Find where the given text appears and provide that cell's center as [x, y] coordinate. 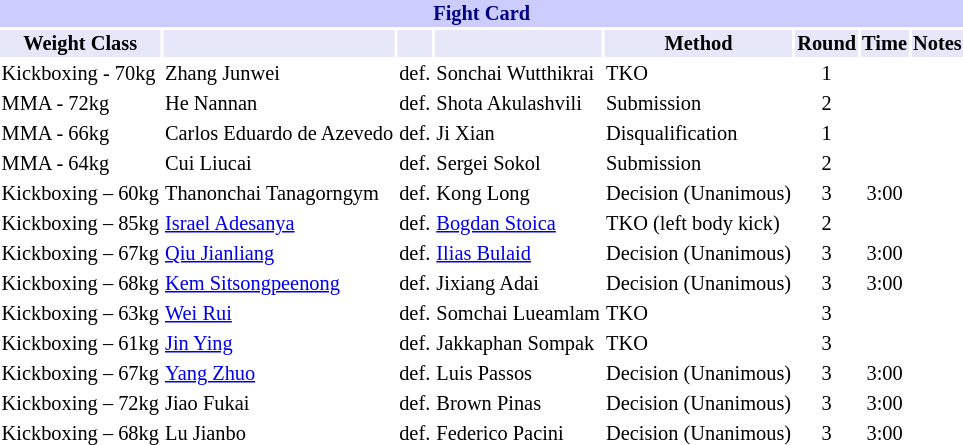
Jakkaphan Sompak [518, 344]
Kickboxing – 60kg [80, 194]
Time [885, 44]
Brown Pinas [518, 404]
Cui Liucai [278, 164]
Kickboxing - 70kg [80, 74]
MMA - 64kg [80, 164]
Ji Xian [518, 134]
Method [698, 44]
Round [827, 44]
Qiu Jianliang [278, 254]
Ilias Bulaid [518, 254]
Jin Ying [278, 344]
Zhang Junwei [278, 74]
MMA - 66kg [80, 134]
Luis Passos [518, 374]
Kong Long [518, 194]
Somchai Lueamlam [518, 314]
MMA - 72kg [80, 104]
Israel Adesanya [278, 224]
TKO (left body kick) [698, 224]
Kickboxing – 61kg [80, 344]
Kickboxing – 63kg [80, 314]
Disqualification [698, 134]
Sonchai Wutthikrai [518, 74]
Jixiang Adai [518, 284]
Wei Rui [278, 314]
Weight Class [80, 44]
Kickboxing – 68kg [80, 284]
Kem Sitsongpeenong [278, 284]
Kickboxing – 85kg [80, 224]
Bogdan Stoica [518, 224]
Sergei Sokol [518, 164]
Kickboxing – 72kg [80, 404]
Carlos Eduardo de Azevedo [278, 134]
Fight Card [482, 14]
Jiao Fukai [278, 404]
Thanonchai Tanagorngym [278, 194]
He Nannan [278, 104]
Yang Zhuo [278, 374]
Shota Akulashvili [518, 104]
